Locate the cell with the specified text and output its (X, Y) center coordinate. 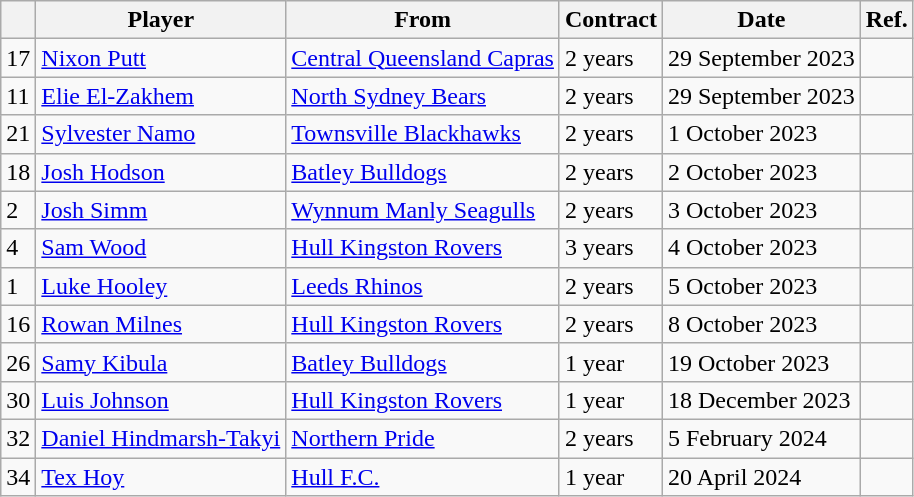
Sylvester Namo (161, 134)
5 February 2024 (761, 438)
Ref. (886, 20)
19 October 2023 (761, 362)
Josh Simm (161, 210)
Central Queensland Capras (423, 58)
Townsville Blackhawks (423, 134)
11 (18, 96)
3 October 2023 (761, 210)
2 (18, 210)
North Sydney Bears (423, 96)
Rowan Milnes (161, 324)
5 October 2023 (761, 286)
4 (18, 248)
Luis Johnson (161, 400)
Nixon Putt (161, 58)
18 December 2023 (761, 400)
18 (18, 172)
Wynnum Manly Seagulls (423, 210)
16 (18, 324)
1 (18, 286)
Tex Hoy (161, 477)
Luke Hooley (161, 286)
Player (161, 20)
Date (761, 20)
Contract (610, 20)
32 (18, 438)
34 (18, 477)
20 April 2024 (761, 477)
Northern Pride (423, 438)
21 (18, 134)
Leeds Rhinos (423, 286)
2 October 2023 (761, 172)
8 October 2023 (761, 324)
Hull F.C. (423, 477)
4 October 2023 (761, 248)
3 years (610, 248)
From (423, 20)
Daniel Hindmarsh-Takyi (161, 438)
1 October 2023 (761, 134)
Elie El-Zakhem (161, 96)
Samy Kibula (161, 362)
Josh Hodson (161, 172)
26 (18, 362)
30 (18, 400)
17 (18, 58)
Sam Wood (161, 248)
